Find where the given text appears and provide that cell's center as [X, Y] coordinate. 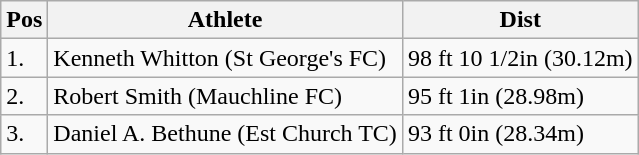
Daniel A. Bethune (Est Church TC) [226, 134]
Athlete [226, 20]
1. [24, 58]
Kenneth Whitton (St George's FC) [226, 58]
93 ft 0in (28.34m) [520, 134]
98 ft 10 1/2in (30.12m) [520, 58]
95 ft 1in (28.98m) [520, 96]
Robert Smith (Mauchline FC) [226, 96]
Dist [520, 20]
3. [24, 134]
2. [24, 96]
Pos [24, 20]
